Provide the [x, y] coordinate of the cell's center where the given text is located.  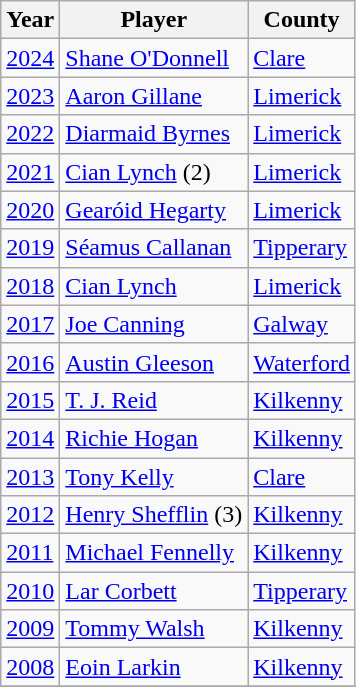
2024 [30, 58]
2017 [30, 324]
T. J. Reid [154, 400]
2009 [30, 629]
2015 [30, 400]
Cian Lynch [154, 286]
County [302, 20]
Cian Lynch (2) [154, 172]
Joe Canning [154, 324]
Séamus Callanan [154, 248]
Aaron Gillane [154, 96]
Eoin Larkin [154, 667]
Austin Gleeson [154, 362]
Tommy Walsh [154, 629]
Diarmaid Byrnes [154, 134]
2020 [30, 210]
Tony Kelly [154, 477]
2022 [30, 134]
Player [154, 20]
Lar Corbett [154, 591]
Galway [302, 324]
Richie Hogan [154, 438]
Gearóid Hegarty [154, 210]
2012 [30, 515]
2016 [30, 362]
Waterford [302, 362]
2011 [30, 553]
2018 [30, 286]
2008 [30, 667]
2019 [30, 248]
2014 [30, 438]
2013 [30, 477]
2023 [30, 96]
Michael Fennelly [154, 553]
2010 [30, 591]
Year [30, 20]
2021 [30, 172]
Henry Shefflin (3) [154, 515]
Shane O'Donnell [154, 58]
